Search for the cell housing the specified text and yield its [X, Y] center coordinate. 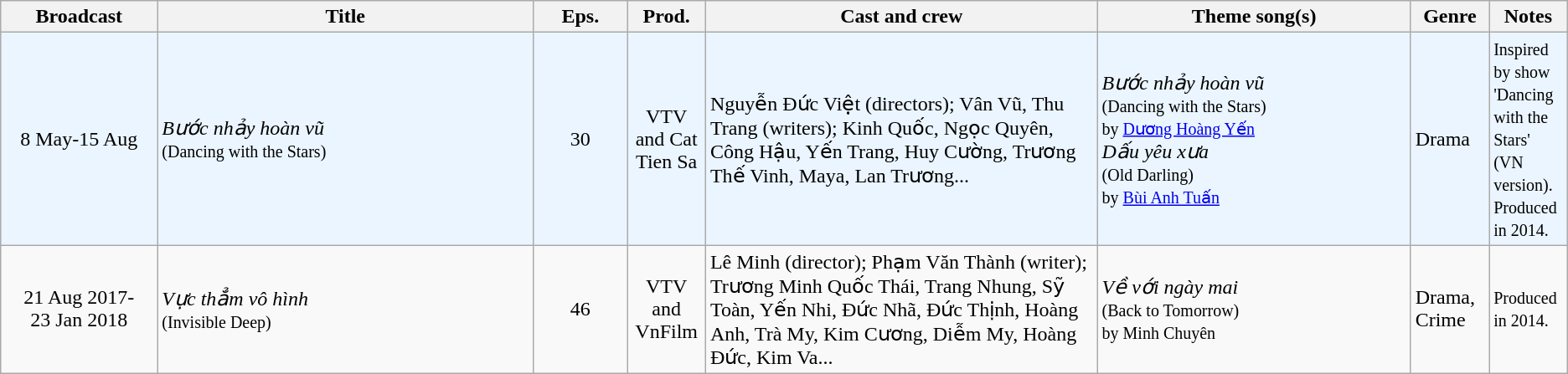
VTV and Cat Tien Sa [667, 139]
Về với ngày mai (Back to Tomorrow)by Minh Chuyên [1254, 310]
Cast and crew [901, 17]
Drama [1450, 139]
8 May-15 Aug [79, 139]
Title [345, 17]
Prod. [667, 17]
Produced in 2014. [1529, 310]
30 [580, 139]
Genre [1450, 17]
Bước nhảy hoàn vũ (Dancing with the Stars)by Dương Hoàng YếnDấu yêu xưa (Old Darling)by Bùi Anh Tuấn [1254, 139]
Bước nhảy hoàn vũ (Dancing with the Stars) [345, 139]
Broadcast [79, 17]
VTV and VnFilm [667, 310]
46 [580, 310]
Drama, Crime [1450, 310]
Nguyễn Đức Việt (directors); Vân Vũ, Thu Trang (writers); Kinh Quốc, Ngọc Quyên, Công Hậu, Yến Trang, Huy Cường, Trương Thế Vinh, Maya, Lan Trương... [901, 139]
Vực thẳm vô hình (Invisible Deep) [345, 310]
21 Aug 2017-23 Jan 2018 [79, 310]
Inspired by show 'Dancing with the Stars' (VN version). Produced in 2014. [1529, 139]
Theme song(s) [1254, 17]
Eps. [580, 17]
Notes [1529, 17]
